Locate the cell with the specified text and output its (X, Y) center coordinate. 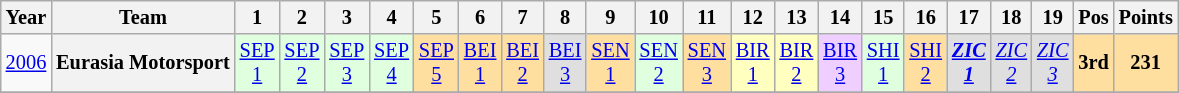
ZIC2 (1012, 63)
Pos (1093, 17)
17 (969, 17)
2006 (26, 63)
14 (840, 17)
231 (1146, 63)
3 (346, 17)
BEI1 (480, 63)
Points (1146, 17)
SEN2 (659, 63)
SEP1 (258, 63)
3rd (1093, 63)
6 (480, 17)
SHI1 (884, 63)
BIR2 (797, 63)
7 (522, 17)
SEP5 (436, 63)
12 (753, 17)
ZIC3 (1052, 63)
19 (1052, 17)
13 (797, 17)
SEN1 (610, 63)
Eurasia Motorsport (143, 63)
10 (659, 17)
5 (436, 17)
BEI2 (522, 63)
Team (143, 17)
11 (707, 17)
SEP2 (302, 63)
1 (258, 17)
2 (302, 17)
9 (610, 17)
16 (926, 17)
SEP4 (392, 63)
8 (566, 17)
Year (26, 17)
18 (1012, 17)
4 (392, 17)
SEN3 (707, 63)
BIR1 (753, 63)
15 (884, 17)
SEP3 (346, 63)
BIR3 (840, 63)
BEI3 (566, 63)
ZIC1 (969, 63)
SHI2 (926, 63)
